Return the [x, y] coordinate for the center point of the cell that contains the specified text.  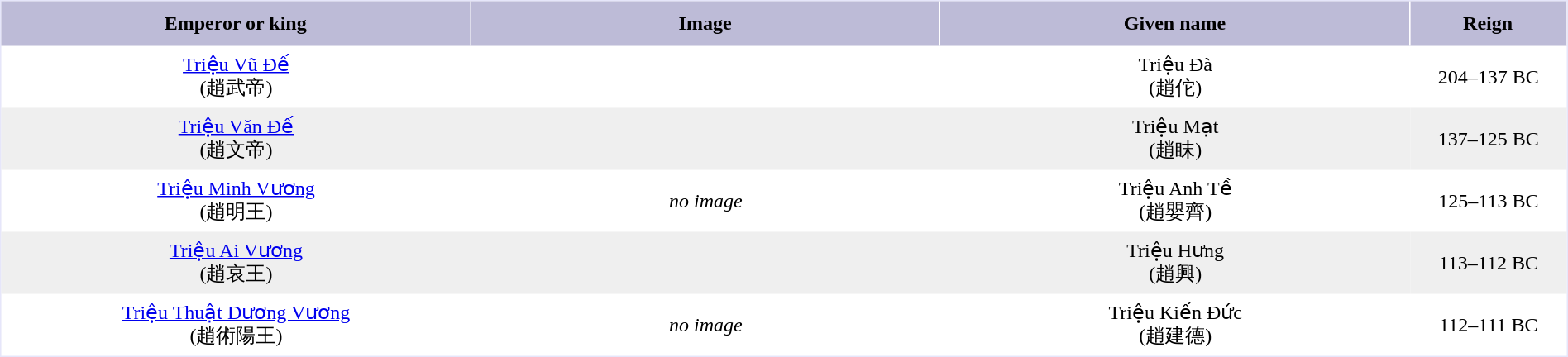
Emperor or king [237, 24]
112–111 BC [1489, 326]
Reign [1489, 24]
113–112 BC [1489, 263]
137–125 BC [1489, 139]
204–137 BC [1489, 78]
Given name [1175, 24]
Triệu Thuật Dương Vương(趙術陽王) [237, 326]
Triệu Văn Đế(趙文帝) [237, 139]
Triệu Minh Vương(趙明王) [237, 202]
125–113 BC [1489, 202]
Triệu Đà(趙佗) [1175, 78]
Triệu Vũ Đế(趙武帝) [237, 78]
Triệu Anh Tề(趙嬰齊) [1175, 202]
Triệu Kiến Đức(趙建德) [1175, 326]
Image [705, 24]
Triệu Hưng(趙興) [1175, 263]
Triệu Ai Vương(趙哀王) [237, 263]
Triệu Mạt(趙眜) [1175, 139]
